Return the [X, Y] coordinate for the center point of the cell that contains the specified text.  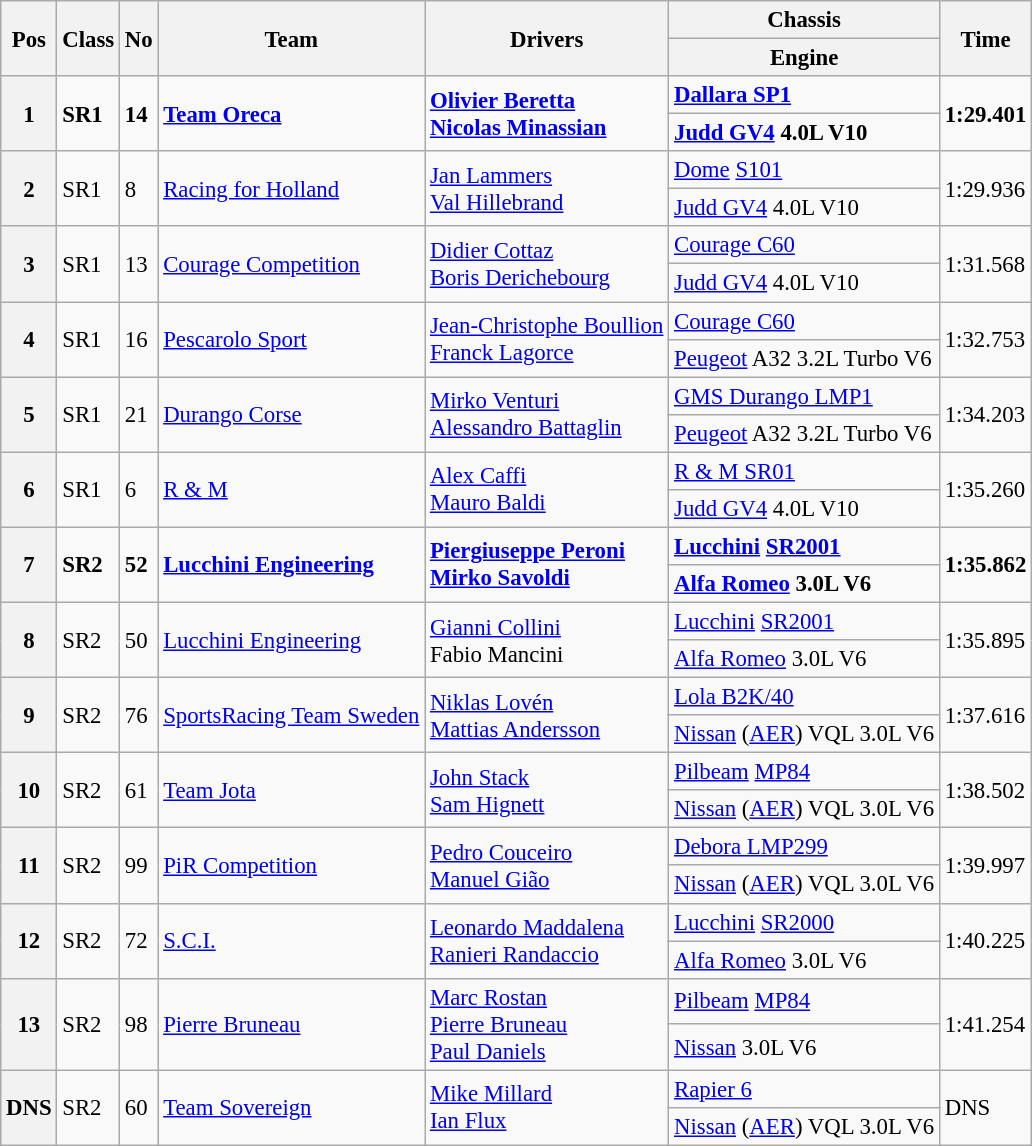
1:35.862 [985, 564]
1:38.502 [985, 790]
10 [29, 790]
Dallara SP1 [804, 95]
S.C.I. [292, 940]
9 [29, 716]
Niklas Lovén Mattias Andersson [547, 716]
Team Oreca [292, 114]
Courage Competition [292, 264]
52 [138, 564]
Jean-Christophe Boullion Franck Lagorce [547, 340]
1:39.997 [985, 866]
No [138, 38]
21 [138, 414]
61 [138, 790]
98 [138, 1024]
Pierre Bruneau [292, 1024]
50 [138, 640]
Pescarolo Sport [292, 340]
1:29.936 [985, 188]
Lucchini SR2000 [804, 922]
1:29.401 [985, 114]
1:41.254 [985, 1024]
12 [29, 940]
1:34.203 [985, 414]
3 [29, 264]
Nissan 3.0L V6 [804, 1047]
Pos [29, 38]
60 [138, 1108]
Olivier Beretta Nicolas Minassian [547, 114]
Gianni Collini Fabio Mancini [547, 640]
Team Jota [292, 790]
1:35.895 [985, 640]
2 [29, 188]
Rapier 6 [804, 1089]
1:40.225 [985, 940]
Chassis [804, 20]
Durango Corse [292, 414]
14 [138, 114]
SportsRacing Team Sweden [292, 716]
16 [138, 340]
7 [29, 564]
4 [29, 340]
Racing for Holland [292, 188]
Debora LMP299 [804, 847]
1:31.568 [985, 264]
Lola B2K/40 [804, 697]
Time [985, 38]
Marc Rostan Pierre Bruneau Paul Daniels [547, 1024]
Class [88, 38]
1:37.616 [985, 716]
1 [29, 114]
76 [138, 716]
Dome S101 [804, 170]
99 [138, 866]
Mike Millard Ian Flux [547, 1108]
Mirko Venturi Alessandro Battaglin [547, 414]
Engine [804, 58]
1:32.753 [985, 340]
11 [29, 866]
5 [29, 414]
Didier Cottaz Boris Derichebourg [547, 264]
PiR Competition [292, 866]
R & M SR01 [804, 471]
Jan Lammers Val Hillebrand [547, 188]
Drivers [547, 38]
Piergiuseppe Peroni Mirko Savoldi [547, 564]
Leonardo Maddalena Ranieri Randaccio [547, 940]
R & M [292, 490]
Team [292, 38]
GMS Durango LMP1 [804, 396]
Alex Caffi Mauro Baldi [547, 490]
72 [138, 940]
Pedro Couceiro Manuel Gião [547, 866]
Team Sovereign [292, 1108]
John Stack Sam Hignett [547, 790]
1:35.260 [985, 490]
